Extract the (x, y) coordinate from the center of the cell holding the provided text.  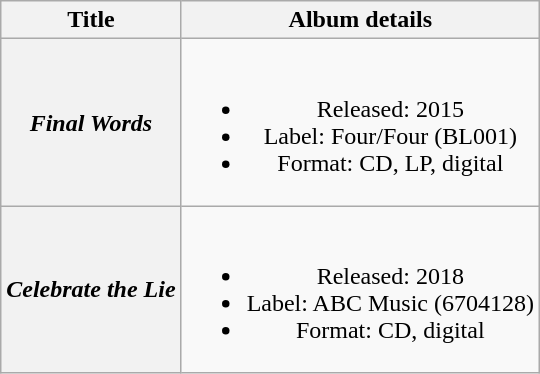
Released: 2015Label: Four/Four (BL001)Format: CD, LP, digital (360, 122)
Celebrate the Lie (91, 290)
Title (91, 20)
Final Words (91, 122)
Album details (360, 20)
Released: 2018Label: ABC Music (6704128)Format: CD, digital (360, 290)
